Provide the (X, Y) coordinate of the cell's center where the given text is located.  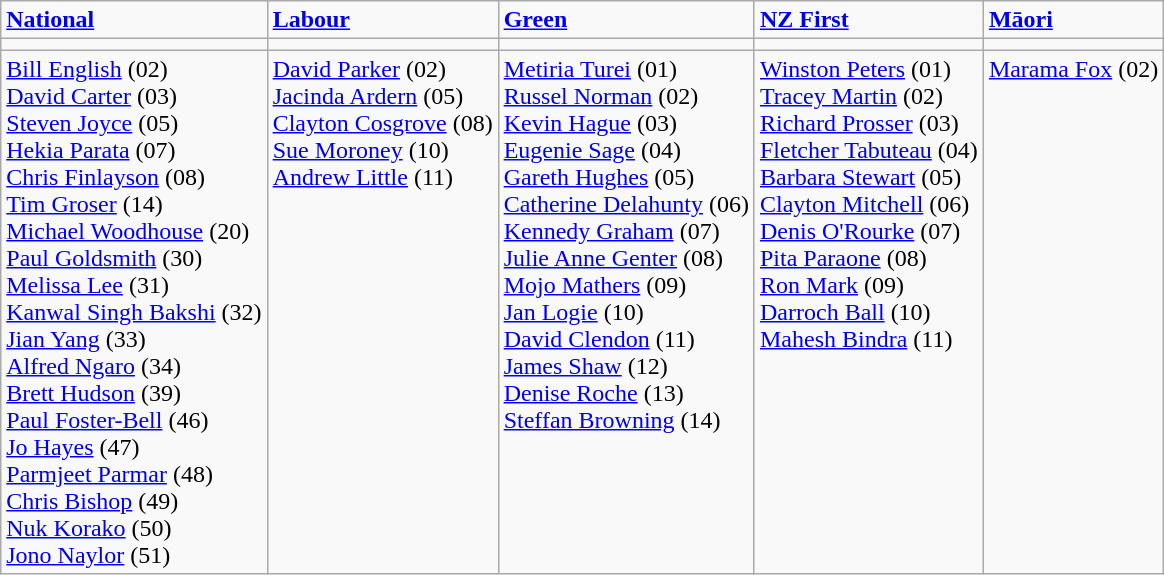
Marama Fox (02) (1073, 312)
National (134, 20)
Labour (382, 20)
Māori (1073, 20)
David Parker (02)Jacinda Ardern (05)Clayton Cosgrove (08)Sue Moroney (10)Andrew Little (11) (382, 312)
Green (626, 20)
NZ First (868, 20)
